Find where the given text appears and provide that cell's center as (x, y) coordinate. 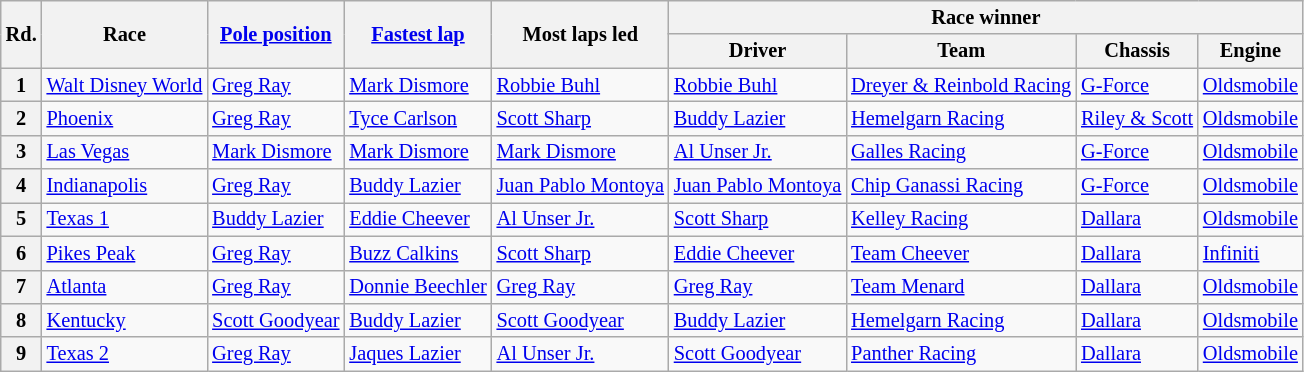
Donnie Beechler (418, 287)
Team (961, 51)
Driver (758, 51)
9 (22, 354)
Kentucky (125, 320)
Pole position (276, 34)
Texas 2 (125, 354)
Dreyer & Reinbold Racing (961, 85)
6 (22, 253)
Race winner (986, 17)
Fastest lap (418, 34)
Atlanta (125, 287)
1 (22, 85)
Panther Racing (961, 354)
Team Cheever (961, 253)
Las Vegas (125, 152)
Most laps led (580, 34)
4 (22, 186)
Riley & Scott (1137, 118)
Chassis (1137, 51)
Indianapolis (125, 186)
Kelley Racing (961, 219)
Infiniti (1250, 253)
Pikes Peak (125, 253)
2 (22, 118)
Team Menard (961, 287)
5 (22, 219)
Buzz Calkins (418, 253)
Engine (1250, 51)
7 (22, 287)
Jaques Lazier (418, 354)
Rd. (22, 34)
Race (125, 34)
Texas 1 (125, 219)
3 (22, 152)
8 (22, 320)
Walt Disney World (125, 85)
Chip Ganassi Racing (961, 186)
Tyce Carlson (418, 118)
Phoenix (125, 118)
Galles Racing (961, 152)
